Detect which cell encompasses the target text, then output its (X, Y) center coordinate. 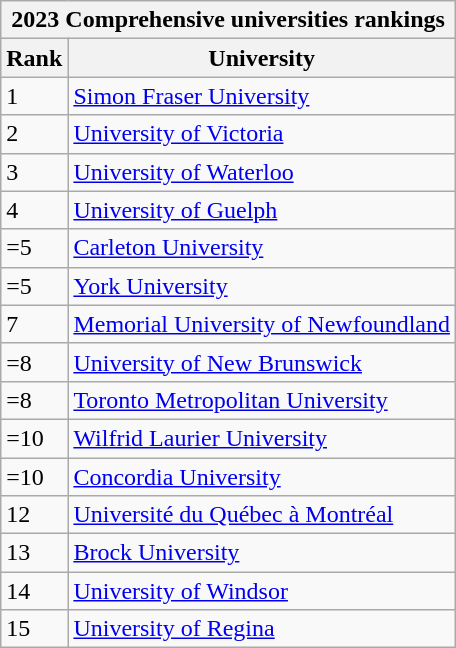
Wilfrid Laurier University (262, 438)
University of Waterloo (262, 172)
2023 Comprehensive universities rankings (228, 20)
Simon Fraser University (262, 96)
University of New Brunswick (262, 362)
York University (262, 286)
13 (34, 553)
Rank (34, 58)
12 (34, 515)
Memorial University of Newfoundland (262, 324)
Concordia University (262, 477)
University of Victoria (262, 134)
14 (34, 591)
Université du Québec à Montréal (262, 515)
Carleton University (262, 248)
3 (34, 172)
University (262, 58)
4 (34, 210)
1 (34, 96)
15 (34, 629)
University of Regina (262, 629)
2 (34, 134)
7 (34, 324)
University of Windsor (262, 591)
University of Guelph (262, 210)
Toronto Metropolitan University (262, 400)
Brock University (262, 553)
